Provide the (x, y) coordinate of the cell's center where the given text is located.  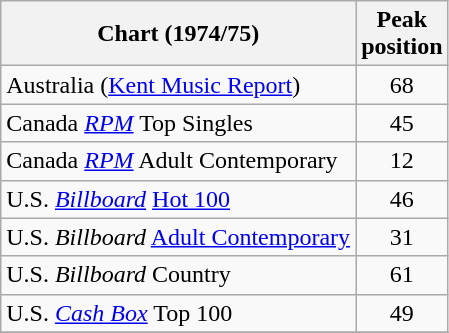
U.S. Billboard Adult Contemporary (178, 237)
Chart (1974/75) (178, 34)
61 (402, 275)
31 (402, 237)
49 (402, 313)
Canada RPM Adult Contemporary (178, 161)
12 (402, 161)
U.S. Billboard Hot 100 (178, 199)
U.S. Billboard Country (178, 275)
45 (402, 123)
Australia (Kent Music Report) (178, 85)
Peakposition (402, 34)
Canada RPM Top Singles (178, 123)
U.S. Cash Box Top 100 (178, 313)
46 (402, 199)
68 (402, 85)
